Pinpoint the cell where the given text exists, returning its [X, Y] midpoint coordinate. 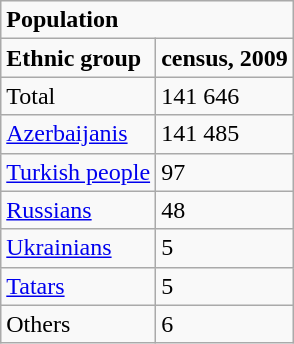
Tatars [78, 286]
Population [148, 20]
48 [225, 210]
Azerbaijanis [78, 134]
Ethnic group [78, 58]
Turkish people [78, 172]
141 485 [225, 134]
141 646 [225, 96]
Russians [78, 210]
census, 2009 [225, 58]
97 [225, 172]
Total [78, 96]
Ukrainians [78, 248]
6 [225, 324]
Others [78, 324]
